Search for the cell housing the specified text and yield its [X, Y] center coordinate. 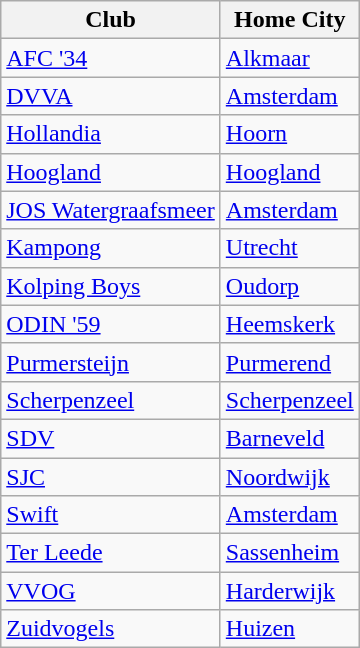
Oudorp [290, 286]
Home City [290, 20]
Purmersteijn [111, 362]
Kolping Boys [111, 286]
Zuidvogels [111, 629]
Noordwijk [290, 477]
SJC [111, 477]
Sassenheim [290, 553]
Heemskerk [290, 324]
Barneveld [290, 438]
Hollandia [111, 134]
Alkmaar [290, 58]
Hoorn [290, 134]
DVVA [111, 96]
VVOG [111, 591]
Kampong [111, 248]
AFC '34 [111, 58]
Purmerend [290, 362]
Ter Leede [111, 553]
ODIN '59 [111, 324]
JOS Watergraafsmeer [111, 210]
Huizen [290, 629]
SDV [111, 438]
Swift [111, 515]
Utrecht [290, 248]
Harderwijk [290, 591]
Club [111, 20]
